From the cell containing the given text, extract its center point as (X, Y) coordinate. 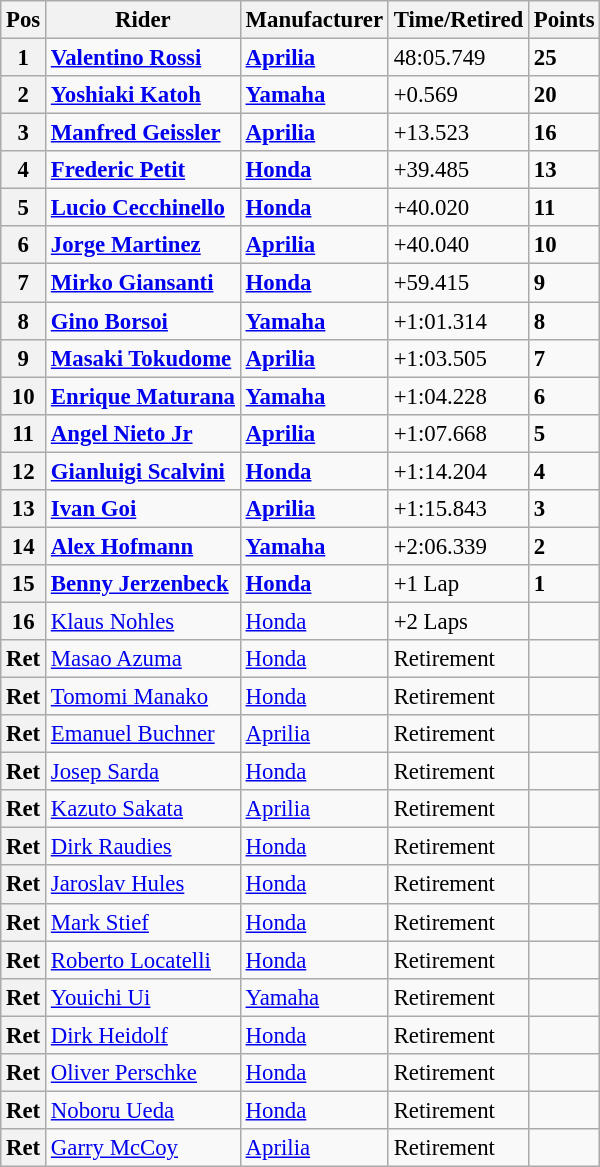
15 (24, 584)
+2:06.339 (458, 546)
Points (564, 20)
+39.485 (458, 170)
+1:07.668 (458, 433)
Rider (144, 20)
Jorge Martinez (144, 245)
Mark Stief (144, 922)
Valentino Rossi (144, 58)
+2 Laps (458, 621)
+40.040 (458, 245)
Time/Retired (458, 20)
Gianluigi Scalvini (144, 471)
Roberto Locatelli (144, 960)
14 (24, 546)
12 (24, 471)
+59.415 (458, 283)
Jaroslav Hules (144, 885)
Angel Nieto Jr (144, 433)
Oliver Perschke (144, 1073)
Manufacturer (314, 20)
Kazuto Sakata (144, 809)
Tomomi Manako (144, 697)
Benny Jerzenbeck (144, 584)
+13.523 (458, 133)
+1:03.505 (458, 358)
Yoshiaki Katoh (144, 95)
+1:04.228 (458, 396)
Lucio Cecchinello (144, 208)
+0.569 (458, 95)
+1:15.843 (458, 509)
Manfred Geissler (144, 133)
+1:01.314 (458, 321)
Masaki Tokudome (144, 358)
Dirk Heidolf (144, 1035)
48:05.749 (458, 58)
Josep Sarda (144, 772)
+40.020 (458, 208)
Klaus Nohles (144, 621)
Youichi Ui (144, 997)
Garry McCoy (144, 1148)
+1 Lap (458, 584)
+1:14.204 (458, 471)
Alex Hofmann (144, 546)
Dirk Raudies (144, 847)
Emanuel Buchner (144, 734)
25 (564, 58)
Pos (24, 20)
Mirko Giansanti (144, 283)
Noboru Ueda (144, 1110)
Masao Azuma (144, 659)
Ivan Goi (144, 509)
Frederic Petit (144, 170)
20 (564, 95)
Enrique Maturana (144, 396)
Gino Borsoi (144, 321)
